Pinpoint the cell where the given text exists, returning its [x, y] midpoint coordinate. 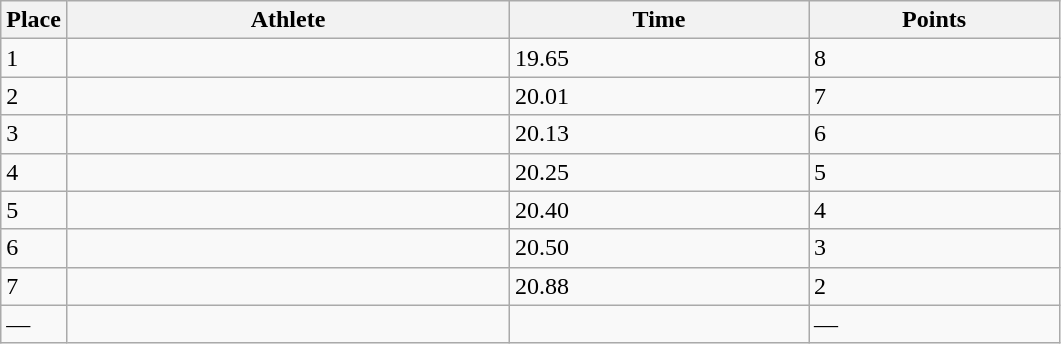
Points [934, 20]
Athlete [288, 20]
8 [934, 58]
20.01 [660, 96]
20.25 [660, 172]
19.65 [660, 58]
Time [660, 20]
1 [34, 58]
20.13 [660, 134]
20.50 [660, 248]
20.88 [660, 286]
Place [34, 20]
20.40 [660, 210]
